Find where the given text appears and provide that cell's center as [X, Y] coordinate. 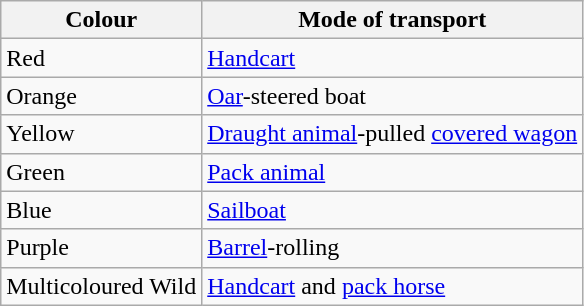
Draught animal-pulled covered wagon [392, 134]
Handcart and pack horse [392, 286]
Sailboat [392, 210]
Barrel-rolling [392, 248]
Green [102, 172]
Colour [102, 20]
Oar-steered boat [392, 96]
Orange [102, 96]
Yellow [102, 134]
Purple [102, 248]
Red [102, 58]
Handcart [392, 58]
Pack animal [392, 172]
Multicoloured Wild [102, 286]
Mode of transport [392, 20]
Blue [102, 210]
